Locate the cell with the specified text and output its [X, Y] center coordinate. 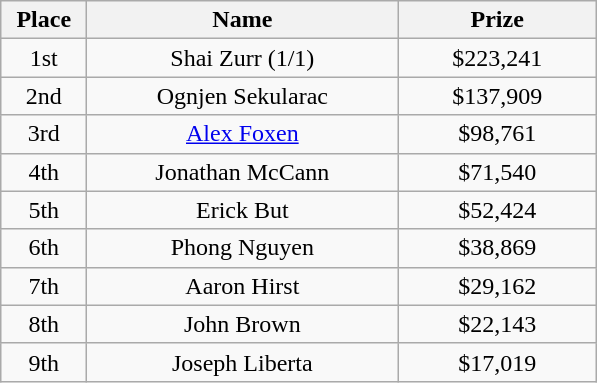
2nd [44, 96]
$223,241 [498, 58]
$22,143 [498, 324]
Name [242, 20]
$98,761 [498, 134]
8th [44, 324]
Alex Foxen [242, 134]
Shai Zurr (1/1) [242, 58]
Place [44, 20]
Erick But [242, 210]
Jonathan McCann [242, 172]
5th [44, 210]
Joseph Liberta [242, 362]
Aaron Hirst [242, 286]
Prize [498, 20]
Phong Nguyen [242, 248]
John Brown [242, 324]
3rd [44, 134]
9th [44, 362]
$52,424 [498, 210]
7th [44, 286]
$38,869 [498, 248]
$17,019 [498, 362]
4th [44, 172]
Ognjen Sekularac [242, 96]
$29,162 [498, 286]
$71,540 [498, 172]
6th [44, 248]
1st [44, 58]
$137,909 [498, 96]
